Pinpoint the cell where the given text exists, returning its [x, y] midpoint coordinate. 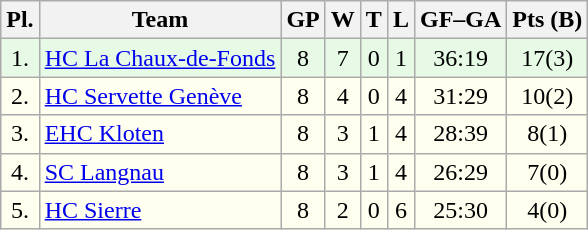
7(0) [548, 172]
T [374, 20]
W [342, 20]
2. [20, 96]
3. [20, 134]
HC La Chaux-de-Fonds [160, 58]
GF–GA [460, 20]
28:39 [460, 134]
Pts (B) [548, 20]
5. [20, 210]
4(0) [548, 210]
8(1) [548, 134]
25:30 [460, 210]
SC Langnau [160, 172]
Team [160, 20]
L [400, 20]
EHC Kloten [160, 134]
26:29 [460, 172]
1. [20, 58]
HC Servette Genève [160, 96]
7 [342, 58]
10(2) [548, 96]
36:19 [460, 58]
2 [342, 210]
GP [303, 20]
HC Sierre [160, 210]
4. [20, 172]
31:29 [460, 96]
Pl. [20, 20]
6 [400, 210]
17(3) [548, 58]
